Locate the cell with the specified text and output its [x, y] center coordinate. 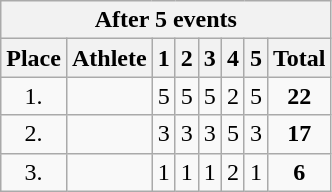
4 [232, 58]
Athlete [109, 58]
17 [299, 134]
After 5 events [166, 20]
22 [299, 96]
1. [34, 96]
2. [34, 134]
3. [34, 172]
Place [34, 58]
Total [299, 58]
6 [299, 172]
